Search for the cell housing the specified text and yield its [x, y] center coordinate. 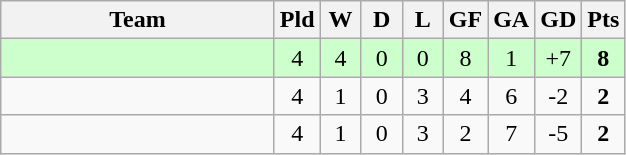
W [340, 20]
L [422, 20]
Team [138, 20]
GA [512, 20]
Pts [604, 20]
Pld [297, 20]
-2 [558, 96]
7 [512, 134]
D [382, 20]
GD [558, 20]
6 [512, 96]
-5 [558, 134]
GF [465, 20]
+7 [558, 58]
